Return (X, Y) of the center of cell containing provided text 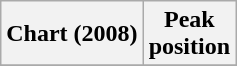
Peakposition (189, 34)
Chart (2008) (72, 34)
